Locate the cell with the specified text and output its [x, y] center coordinate. 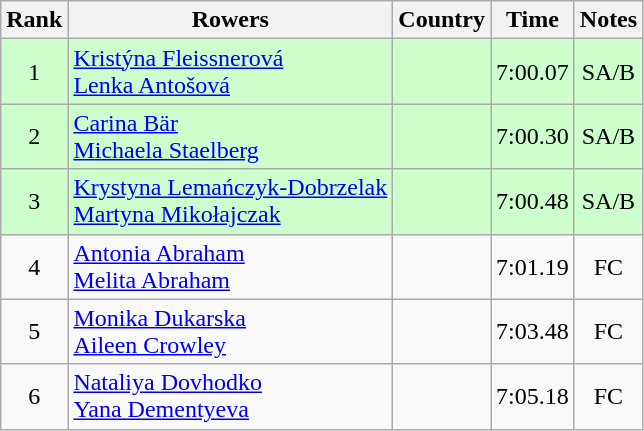
7:03.48 [533, 332]
Rowers [230, 20]
Country [442, 20]
Monika DukarskaAileen Crowley [230, 332]
Carina BärMichaela Staelberg [230, 136]
Notes [608, 20]
1 [34, 72]
3 [34, 202]
Kristýna FleissnerováLenka Antošová [230, 72]
Nataliya DovhodkoYana Dementyeva [230, 396]
7:00.07 [533, 72]
Rank [34, 20]
7:00.48 [533, 202]
4 [34, 266]
5 [34, 332]
6 [34, 396]
7:01.19 [533, 266]
Time [533, 20]
Krystyna Lemańczyk-DobrzelakMartyna Mikołajczak [230, 202]
7:05.18 [533, 396]
7:00.30 [533, 136]
Antonia AbrahamMelita Abraham [230, 266]
2 [34, 136]
